Determine the (X, Y) coordinate at the center of the cell enclosing the given text.  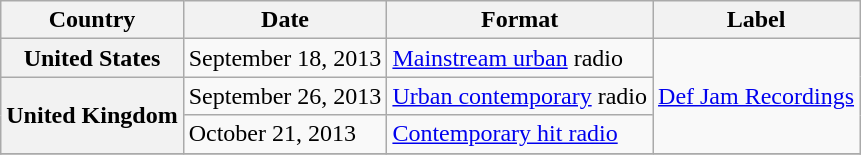
Label (756, 20)
United States (92, 58)
September 18, 2013 (285, 58)
October 21, 2013 (285, 134)
Contemporary hit radio (520, 134)
Country (92, 20)
Format (520, 20)
September 26, 2013 (285, 96)
Def Jam Recordings (756, 96)
United Kingdom (92, 115)
Urban contemporary radio (520, 96)
Mainstream urban radio (520, 58)
Date (285, 20)
